Extract the [X, Y] coordinate from the center of the cell holding the provided text.  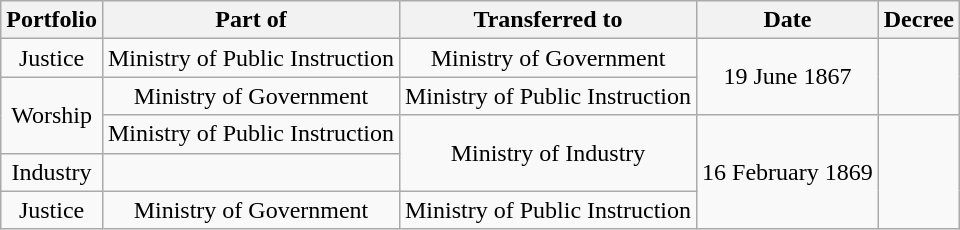
Worship [52, 115]
Portfolio [52, 20]
Decree [918, 20]
Transferred to [548, 20]
Part of [250, 20]
Date [788, 20]
19 June 1867 [788, 77]
Industry [52, 172]
16 February 1869 [788, 172]
Ministry of Industry [548, 153]
